Pinpoint the cell where the given text exists, returning its [x, y] midpoint coordinate. 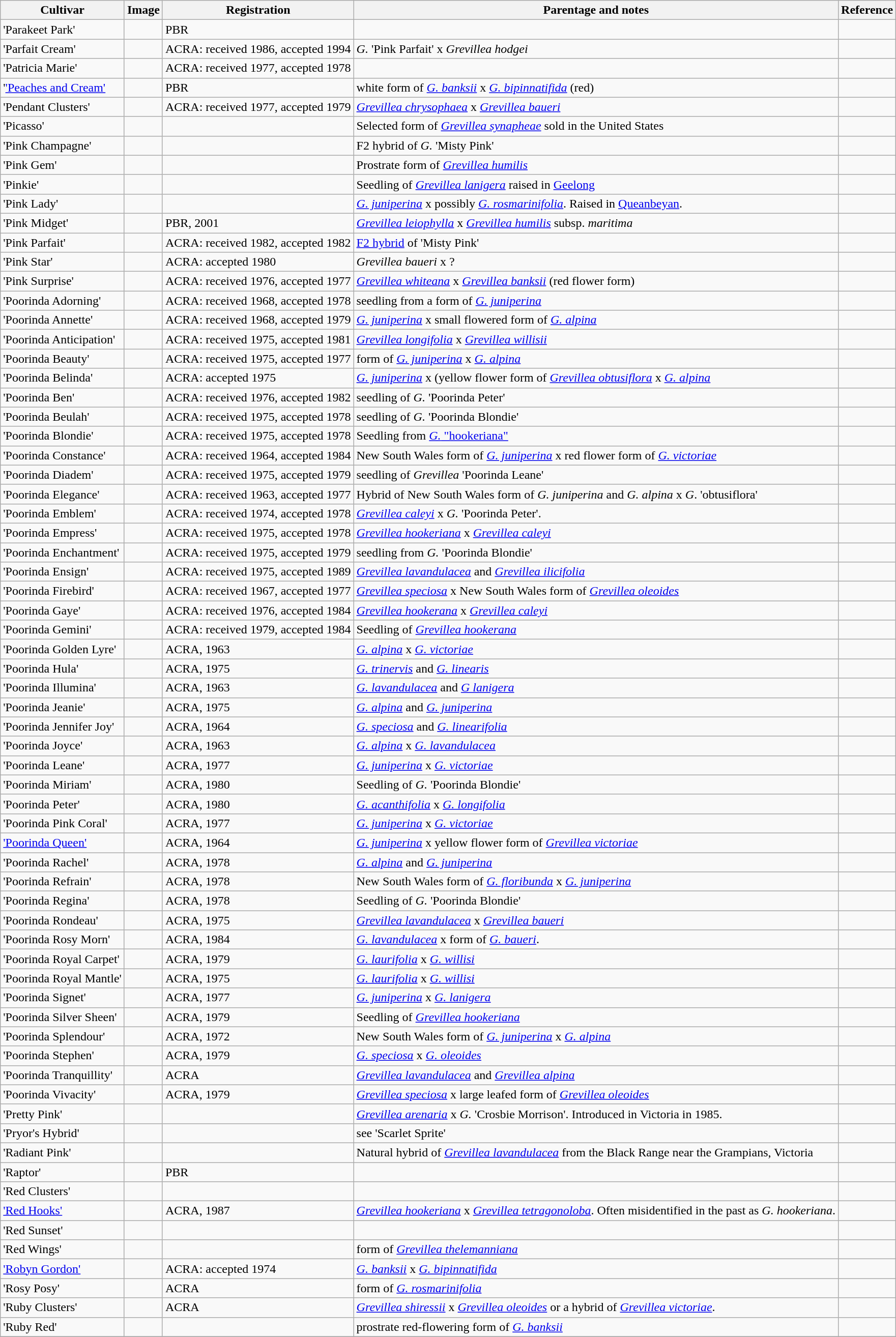
G. trinervis and G. linearis [596, 668]
'Poorinda Beulah' [63, 417]
form of G. rosmarinifolia [596, 1288]
Seedling of Grevillea hookerana [596, 630]
seedling from a form of G. juniperina [596, 301]
'Poorinda Jennifer Joy' [63, 726]
'Pink Parfait' [63, 243]
ACRA: received 1968, accepted 1979 [258, 320]
Grevillea hookeriana x Grevillea caleyi [596, 533]
'Pink Gem' [63, 165]
G. juniperina x G. lanigera [596, 998]
Grevillea shiressii x Grevillea oleoides or a hybrid of Grevillea victoriae. [596, 1307]
'Poorinda Joyce' [63, 746]
'Patricia Marie' [63, 68]
G. speciosa and G. linearifolia [596, 726]
ACRA: received 1982, accepted 1982 [258, 243]
'Poorinda Elegance' [63, 494]
ACRA: received 1977, accepted 1978 [258, 68]
'Poorinda Royal Mantle' [63, 978]
ACRA: received 1974, accepted 1978 [258, 513]
ACRA: received 1964, accepted 1984 [258, 455]
white form of G. banksii x G. bipinnatifida (red) [596, 88]
'Poorinda Miriam' [63, 784]
'Poorinda Anticipation' [63, 339]
Grevillea whiteana x Grevillea banksii (red flower form) [596, 281]
ACRA: accepted 1974 [258, 1269]
Grevillea longifolia x Grevillea willisii [596, 339]
G. lavandulacea x form of G. baueri. [596, 940]
form of Grevillea thelemanniana [596, 1249]
Grevillea speciosa x New South Wales form of Grevillea oleoides [596, 591]
ACRA, 1972 [258, 1036]
'Poorinda Regina' [63, 901]
G. banksii x G. bipinnatifida [596, 1269]
'Red Sunset' [63, 1230]
'Poorinda Pink Coral' [63, 823]
Prostrate form of Grevillea humilis [596, 165]
'Raptor' [63, 1172]
'Poorinda Enchantment' [63, 552]
G. alpina x G. victoriae [596, 649]
New South Wales form of G. juniperina x red flower form of G. victoriae [596, 455]
'Poorinda Beauty' [63, 359]
'Poorinda Illumina' [63, 688]
ACRA: received 1968, accepted 1978 [258, 301]
'Poorinda Refrain' [63, 882]
form of G. juniperina x G. alpina [596, 359]
'Poorinda Adorning' [63, 301]
G. lavandulacea and G lanigera [596, 688]
'Poorinda Hula' [63, 668]
Grevillea lavandulacea x Grevillea baueri [596, 920]
Registration [258, 10]
ACRA: accepted 1980 [258, 262]
'Poorinda Jeanie' [63, 707]
'Poorinda Queen' [63, 842]
'Poorinda Diadem' [63, 475]
Cultivar [63, 10]
'Poorinda Emblem' [63, 513]
'Pendant Clusters' [63, 107]
G. speciosa x G. oleoides [596, 1056]
'Poorinda Rondeau' [63, 920]
ACRA: received 1976, accepted 1982 [258, 397]
ACRA: received 1976, accepted 1984 [258, 611]
Seedling from G. "hookeriana" [596, 436]
'Poorinda Peter' [63, 804]
'Radiant Pink' [63, 1152]
Grevillea leiophylla x Grevillea humilis subsp. maritima [596, 223]
ACRA: received 1986, accepted 1994 [258, 49]
New South Wales form of G. juniperina x G. alpina [596, 1036]
'Pink Lady' [63, 204]
'Poorinda Silver Sheen' [63, 1017]
ACRA: received 1975, accepted 1977 [258, 359]
Hybrid of New South Wales form of G. juniperina and G. alpina x G. 'obtusiflora' [596, 494]
New South Wales form of G. floribunda x G. juniperina [596, 882]
'Poorinda Rachel' [63, 862]
'Poorinda Golden Lyre' [63, 649]
'Poorinda Leane' [63, 765]
'Parfait Cream' [63, 49]
seedling of Grevillea 'Poorinda Leane' [596, 475]
ACRA: received 1976, accepted 1977 [258, 281]
'Ruby Red' [63, 1327]
'Red Wings' [63, 1249]
'Poorinda Belinda' [63, 378]
ACRA: received 1979, accepted 1984 [258, 630]
'Pink Surprise' [63, 281]
Reference [867, 10]
Grevillea hookeriana x Grevillea tetragonoloba. Often misidentified in the past as G. hookeriana. [596, 1211]
Seedling of Grevillea hookeriana [596, 1017]
'Pinkie' [63, 184]
'Poorinda Annette' [63, 320]
'Parakeet Park' [63, 30]
Grevillea caleyi x G. 'Poorinda Peter'. [596, 513]
Grevillea hookerana x Grevillea caleyi [596, 611]
'Pink Star' [63, 262]
'Poorinda Ensign' [63, 572]
Grevillea lavandulacea and Grevillea alpina [596, 1075]
''Peaches and Cream' [63, 88]
'Poorinda Firebird' [63, 591]
'Poorinda Empress' [63, 533]
'Poorinda Gaye' [63, 611]
'Poorinda Royal Carpet' [63, 959]
G. acanthifolia x G. longifolia [596, 804]
'Ruby Clusters' [63, 1307]
'Poorinda Stephen' [63, 1056]
'Pryor's Hybrid' [63, 1133]
PBR, 2001 [258, 223]
ACRA: received 1975, accepted 1981 [258, 339]
'Poorinda Signet' [63, 998]
'Poorinda Ben' [63, 397]
'Pink Midget' [63, 223]
F2 hybrid of 'Misty Pink' [596, 243]
ACRA, 1987 [258, 1211]
G. juniperina x possibly G. rosmarinifolia. Raised in Queanbeyan. [596, 204]
prostrate red-flowering form of G. banksii [596, 1327]
ACRA: received 1967, accepted 1977 [258, 591]
seedling of G. 'Poorinda Blondie' [596, 417]
ACRA: received 1975, accepted 1989 [258, 572]
G. 'Pink Parfait' x Grevillea hodgei [596, 49]
Selected form of Grevillea synapheae sold in the United States [596, 126]
'Poorinda Gemini' [63, 630]
G. juniperina x (yellow flower form of Grevillea obtusiflora x G. alpina [596, 378]
'Poorinda Rosy Morn' [63, 940]
see 'Scarlet Sprite' [596, 1133]
ACRA: received 1977, accepted 1979 [258, 107]
'Robyn Gordon' [63, 1269]
Parentage and notes [596, 10]
Grevillea speciosa x large leafed form of Grevillea oleoides [596, 1094]
'Red Hooks' [63, 1211]
Grevillea baueri x ? [596, 262]
seedling from G. 'Poorinda Blondie' [596, 552]
Image [143, 10]
'Red Clusters' [63, 1191]
Grevillea arenaria x G. 'Crosbie Morrison'. Introduced in Victoria in 1985. [596, 1114]
G. juniperina x yellow flower form of Grevillea victoriae [596, 842]
'Poorinda Vivacity' [63, 1094]
'Rosy Posy' [63, 1288]
Natural hybrid of Grevillea lavandulacea from the Black Range near the Grampians, Victoria [596, 1152]
Grevillea lavandulacea and Grevillea ilicifolia [596, 572]
'Pink Champagne' [63, 146]
ACRA, 1984 [258, 940]
seedling of G. 'Poorinda Peter' [596, 397]
'Poorinda Tranquillity' [63, 1075]
'Pretty Pink' [63, 1114]
F2 hybrid of G. 'Misty Pink' [596, 146]
G. juniperina x small flowered form of G. alpina [596, 320]
G. alpina x G. lavandulacea [596, 746]
'Poorinda Constance' [63, 455]
'Picasso' [63, 126]
Grevillea chrysophaea x Grevillea baueri [596, 107]
Seedling of Grevillea lanigera raised in Geelong [596, 184]
'Poorinda Blondie' [63, 436]
'Poorinda Splendour' [63, 1036]
ACRA: received 1963, accepted 1977 [258, 494]
ACRA: accepted 1975 [258, 378]
